From the cell containing the given text, extract its center point as [x, y] coordinate. 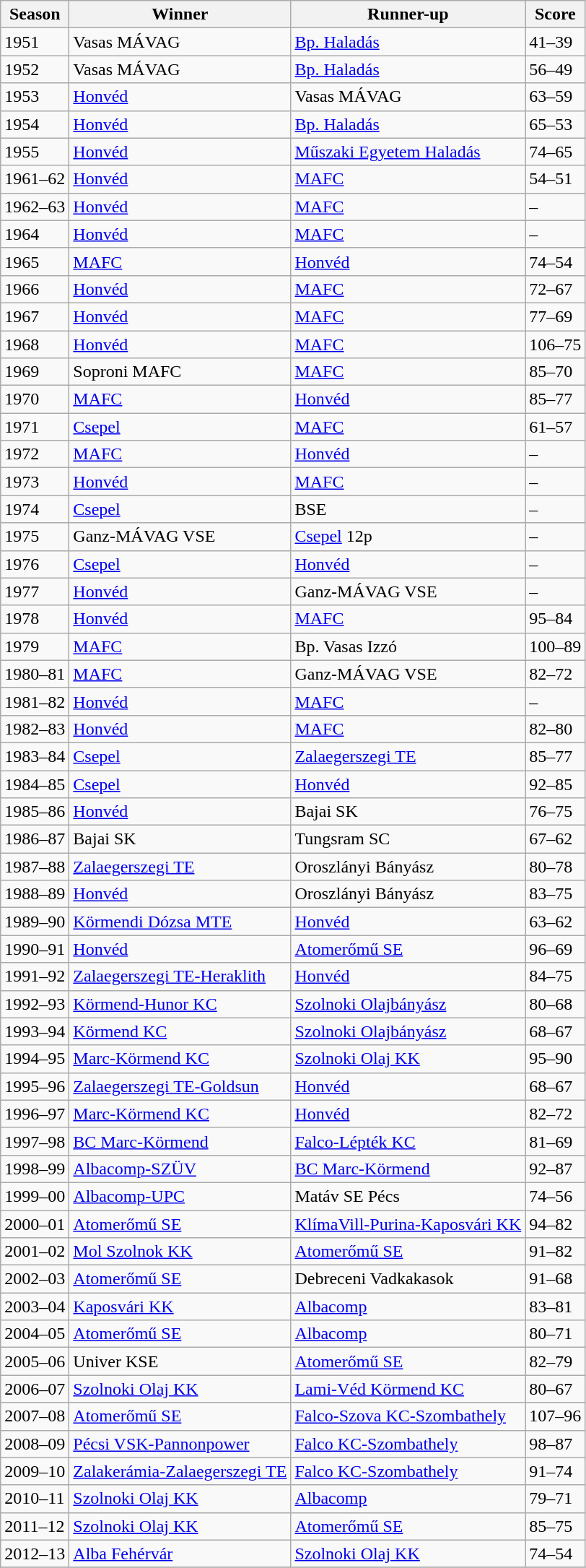
1978 [35, 619]
2006–07 [35, 1389]
Kaposvári KK [180, 1307]
41–39 [556, 42]
82–80 [556, 729]
KlímaVill-Purina-Kaposvári KK [408, 1224]
1972 [35, 454]
81–69 [556, 1141]
1955 [35, 152]
107–96 [556, 1416]
1986–87 [35, 839]
67–62 [556, 839]
95–84 [556, 619]
100–89 [556, 646]
Runner-up [408, 14]
92–85 [556, 784]
1992–93 [35, 1004]
61–57 [556, 427]
1997–98 [35, 1141]
Bp. Vasas Izzó [408, 646]
1981–82 [35, 701]
76–75 [556, 812]
2010–11 [35, 1499]
Zalakerámia-Zalaegerszegi TE [180, 1471]
83–81 [556, 1307]
Mol Szolnok KK [180, 1252]
1969 [35, 372]
1961–62 [35, 179]
1977 [35, 592]
1989–90 [35, 922]
1954 [35, 124]
1971 [35, 427]
74–56 [556, 1196]
Zalaegerszegi TE-Goldsun [180, 1086]
1987–88 [35, 867]
2008–09 [35, 1444]
54–51 [556, 179]
1990–91 [35, 949]
84–75 [556, 976]
1996–97 [35, 1114]
1994–95 [35, 1059]
2004–05 [35, 1334]
80–71 [556, 1334]
Score [556, 14]
83–75 [556, 894]
Alba Fehérvár [180, 1554]
82–79 [556, 1361]
Falco-Lépték KC [408, 1141]
2000–01 [35, 1224]
1970 [35, 399]
Műszaki Egyetem Haladás [408, 152]
1968 [35, 345]
85–75 [556, 1526]
2001–02 [35, 1252]
79–71 [556, 1499]
1966 [35, 289]
Albacomp-SZÜV [180, 1169]
80–67 [556, 1389]
85–70 [556, 372]
91–82 [556, 1252]
Csepel 12p [408, 537]
2009–10 [35, 1471]
95–90 [556, 1059]
74–65 [556, 152]
63–62 [556, 922]
1999–00 [35, 1196]
Falco-Szova KC-Szombathely [408, 1416]
1964 [35, 234]
1974 [35, 509]
1962–63 [35, 207]
91–68 [556, 1279]
Winner [180, 14]
2007–08 [35, 1416]
77–69 [556, 316]
Univer KSE [180, 1361]
Debreceni Vadkakasok [408, 1279]
63–59 [556, 97]
1988–89 [35, 894]
1984–85 [35, 784]
Körmend-Hunor KC [180, 1004]
2012–13 [35, 1554]
Körmendi Dózsa MTE [180, 922]
Lami-Véd Körmend KC [408, 1389]
1995–96 [35, 1086]
98–87 [556, 1444]
2011–12 [35, 1526]
1983–84 [35, 756]
106–75 [556, 345]
1993–94 [35, 1031]
1965 [35, 261]
1998–99 [35, 1169]
94–82 [556, 1224]
56–49 [556, 69]
Körmend KC [180, 1031]
1967 [35, 316]
72–67 [556, 289]
1951 [35, 42]
1973 [35, 482]
96–69 [556, 949]
2002–03 [35, 1279]
1952 [35, 69]
1975 [35, 537]
80–68 [556, 1004]
1953 [35, 97]
Matáv SE Pécs [408, 1196]
1976 [35, 564]
Pécsi VSK-Pannonpower [180, 1444]
2005–06 [35, 1361]
Albacomp-UPC [180, 1196]
80–78 [556, 867]
Zalaegerszegi TE-Heraklith [180, 976]
91–74 [556, 1471]
1991–92 [35, 976]
Soproni MAFC [180, 372]
1980–81 [35, 674]
BSE [408, 509]
92–87 [556, 1169]
Tungsram SC [408, 839]
1985–86 [35, 812]
Season [35, 14]
1979 [35, 646]
2003–04 [35, 1307]
1982–83 [35, 729]
65–53 [556, 124]
